Find where the given text appears and provide that cell's center as (X, Y) coordinate. 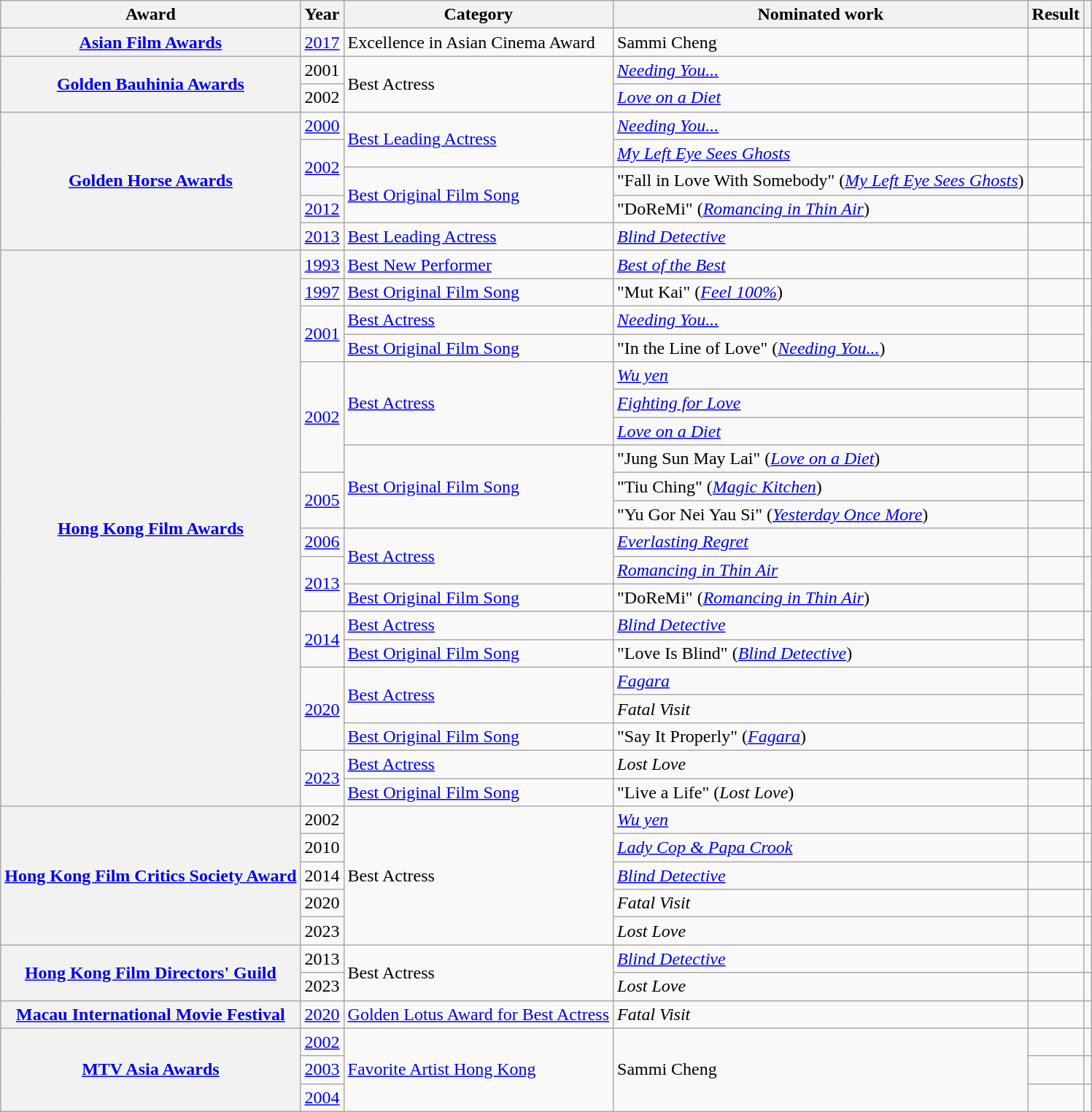
2012 (322, 209)
"Jung Sun May Lai" (Love on a Diet) (821, 459)
Hong Kong Film Critics Society Award (150, 876)
2004 (322, 1097)
"Love Is Blind" (Blind Detective) (821, 653)
Result (1056, 15)
2010 (322, 848)
"Yu Gor Nei Yau Si" (Yesterday Once More) (821, 514)
2017 (322, 42)
Excellence in Asian Cinema Award (479, 42)
Golden Bauhinia Awards (150, 84)
1997 (322, 292)
Category (479, 15)
Best of the Best (821, 264)
1993 (322, 264)
Lady Cop & Papa Crook (821, 848)
Best New Performer (479, 264)
Asian Film Awards (150, 42)
Hong Kong Film Directors' Guild (150, 973)
Macau International Movie Festival (150, 1014)
Hong Kong Film Awards (150, 528)
"Live a Life" (Lost Love) (821, 792)
Fighting for Love (821, 404)
Year (322, 15)
"Tiu Ching" (Magic Kitchen) (821, 487)
Romancing in Thin Air (821, 570)
Award (150, 15)
"In the Line of Love" (Needing You...) (821, 348)
Nominated work (821, 15)
"Fall in Love With Somebody" (My Left Eye Sees Ghosts) (821, 181)
2003 (322, 1070)
Fagara (821, 681)
Everlasting Regret (821, 542)
MTV Asia Awards (150, 1070)
Favorite Artist Hong Kong (479, 1070)
Golden Horse Awards (150, 181)
Golden Lotus Award for Best Actress (479, 1014)
My Left Eye Sees Ghosts (821, 153)
"Say It Properly" (Fagara) (821, 736)
2006 (322, 542)
"Mut Kai" (Feel 100%) (821, 292)
2005 (322, 501)
2000 (322, 126)
